Scan for the cell matching the given text and deliver its (x, y) coordinate at center. 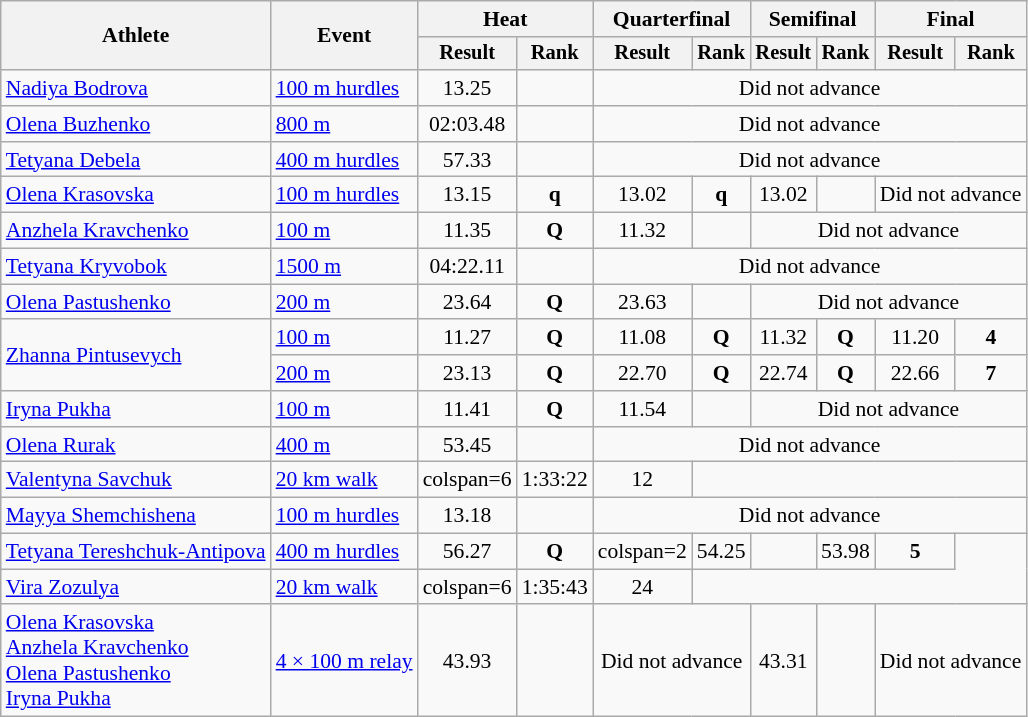
1:35:43 (555, 587)
13.18 (468, 516)
24 (642, 587)
12 (642, 480)
22.66 (916, 373)
23.64 (468, 302)
5 (916, 552)
Tetyana Kryvobok (136, 267)
Olena KrasovskaAnzhela KravchenkoOlena PastushenkoIryna Pukha (136, 661)
11.08 (642, 338)
Vira Zozulya (136, 587)
800 m (344, 124)
Final (951, 19)
1500 m (344, 267)
56.27 (468, 552)
Olena Buzhenko (136, 124)
Mayya Shemchishena (136, 516)
Zhanna Pintusevych (136, 356)
Event (344, 36)
Tetyana Tereshchuk-Antipova (136, 552)
11.20 (916, 338)
11.27 (468, 338)
57.33 (468, 160)
Olena Krasovska (136, 195)
54.25 (722, 552)
02:03.48 (468, 124)
23.13 (468, 373)
11.41 (468, 409)
11.35 (468, 231)
22.70 (642, 373)
Olena Pastushenko (136, 302)
Olena Rurak (136, 445)
Iryna Pukha (136, 409)
Semifinal (813, 19)
43.93 (468, 661)
1:33:22 (555, 480)
Tetyana Debela (136, 160)
Quarterfinal (672, 19)
4 (990, 338)
23.63 (642, 302)
Nadiya Bodrova (136, 88)
43.31 (784, 661)
7 (990, 373)
53.98 (846, 552)
Athlete (136, 36)
53.45 (468, 445)
22.74 (784, 373)
13.25 (468, 88)
Heat (506, 19)
4 × 100 m relay (344, 661)
04:22.11 (468, 267)
400 m (344, 445)
Valentyna Savchuk (136, 480)
11.54 (642, 409)
colspan=2 (642, 552)
Anzhela Kravchenko (136, 231)
13.15 (468, 195)
